From the cell containing the given text, extract its center point as [x, y] coordinate. 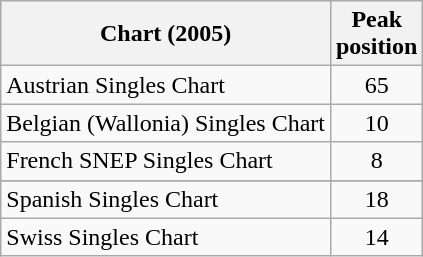
14 [376, 237]
65 [376, 85]
18 [376, 199]
8 [376, 161]
10 [376, 123]
French SNEP Singles Chart [166, 161]
Swiss Singles Chart [166, 237]
Austrian Singles Chart [166, 85]
Spanish Singles Chart [166, 199]
Belgian (Wallonia) Singles Chart [166, 123]
Peakposition [376, 34]
Chart (2005) [166, 34]
